Search for the cell housing the specified text and yield its (X, Y) center coordinate. 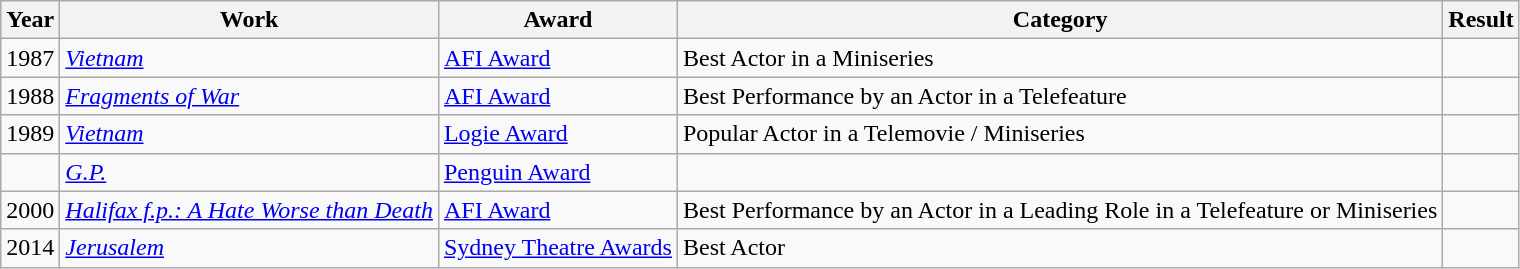
Logie Award (558, 134)
Year (30, 20)
Best Actor (1060, 248)
Best Performance by an Actor in a Telefeature (1060, 96)
1988 (30, 96)
1989 (30, 134)
2014 (30, 248)
Best Actor in a Miniseries (1060, 58)
Jerusalem (250, 248)
G.P. (250, 172)
Work (250, 20)
Result (1481, 20)
Sydney Theatre Awards (558, 248)
Fragments of War (250, 96)
Category (1060, 20)
Penguin Award (558, 172)
Award (558, 20)
Popular Actor in a Telemovie / Miniseries (1060, 134)
1987 (30, 58)
Halifax f.p.: A Hate Worse than Death (250, 210)
Best Performance by an Actor in a Leading Role in a Telefeature or Miniseries (1060, 210)
2000 (30, 210)
